Return the [X, Y] coordinate for the center point of the cell that contains the specified text.  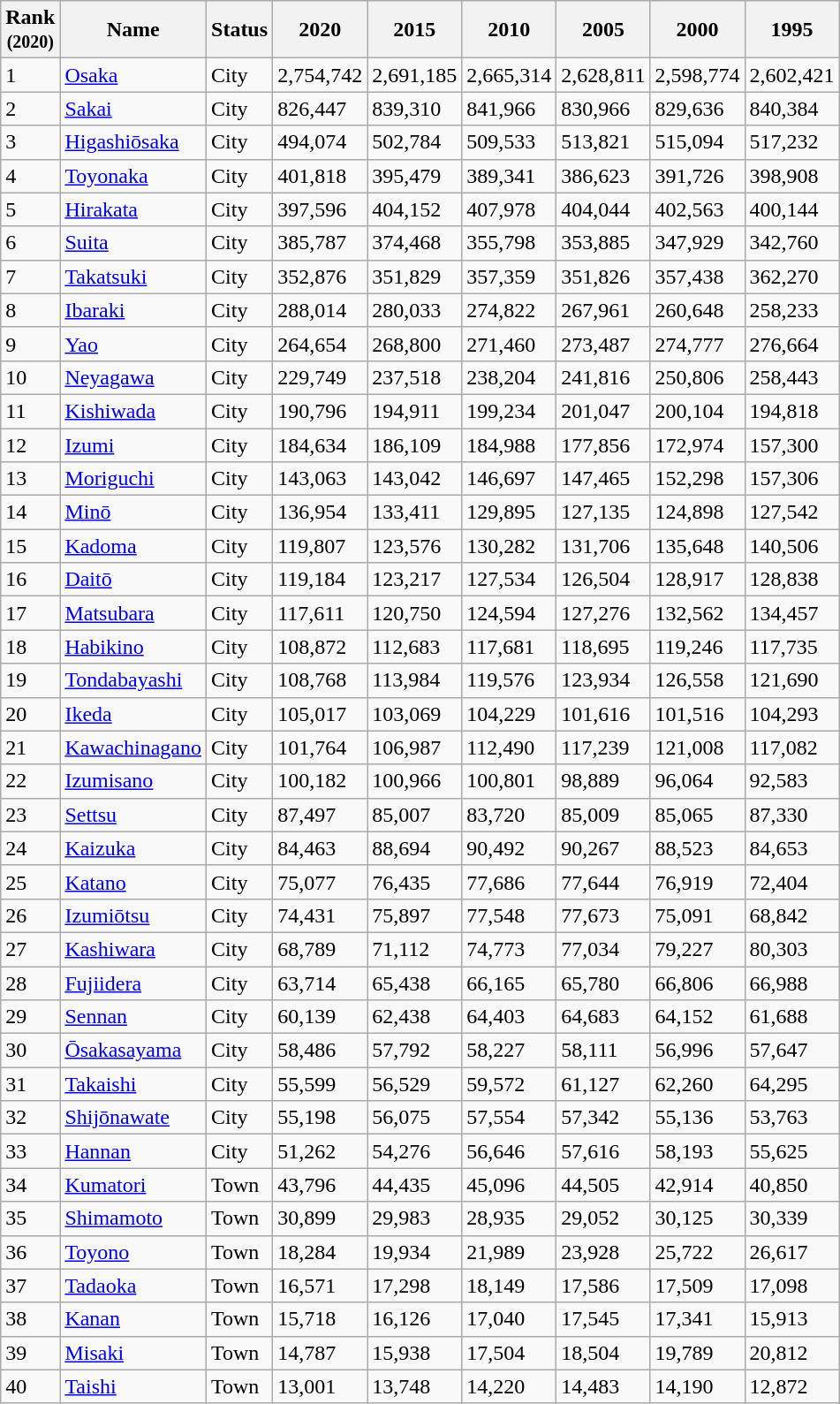
Katano [133, 882]
Ibaraki [133, 310]
357,438 [698, 277]
143,042 [415, 479]
96,064 [698, 781]
68,842 [791, 915]
103,069 [415, 714]
Neyagawa [133, 377]
Fujiidera [133, 983]
268,800 [415, 344]
2 [30, 109]
127,534 [509, 580]
Daitō [133, 580]
56,529 [415, 1084]
Settsu [133, 815]
Izumisano [133, 781]
123,576 [415, 546]
Name [133, 30]
64,683 [603, 1017]
66,806 [698, 983]
66,988 [791, 983]
77,644 [603, 882]
14,190 [698, 1386]
157,306 [791, 479]
Izumiōtsu [133, 915]
58,111 [603, 1051]
404,152 [415, 209]
71,112 [415, 949]
55,136 [698, 1118]
190,796 [320, 411]
Sennan [133, 1017]
Kaizuka [133, 848]
19,934 [415, 1252]
74,431 [320, 915]
391,726 [698, 176]
132,562 [698, 613]
112,490 [509, 748]
65,780 [603, 983]
77,673 [603, 915]
60,139 [320, 1017]
34 [30, 1185]
30,339 [791, 1218]
16,126 [415, 1319]
177,856 [603, 444]
157,300 [791, 444]
57,647 [791, 1051]
38 [30, 1319]
23,928 [603, 1252]
Status [240, 30]
19 [30, 680]
106,987 [415, 748]
29 [30, 1017]
62,260 [698, 1084]
Kawachinagano [133, 748]
17,098 [791, 1286]
264,654 [320, 344]
172,974 [698, 444]
238,204 [509, 377]
37 [30, 1286]
357,359 [509, 277]
64,152 [698, 1017]
509,533 [509, 142]
92,583 [791, 781]
119,576 [509, 680]
9 [30, 344]
400,144 [791, 209]
123,934 [603, 680]
2010 [509, 30]
2015 [415, 30]
1995 [791, 30]
1 [30, 75]
117,239 [603, 748]
21 [30, 748]
17,545 [603, 1319]
351,826 [603, 277]
513,821 [603, 142]
276,664 [791, 344]
54,276 [415, 1151]
76,919 [698, 882]
101,616 [603, 714]
386,623 [603, 176]
140,506 [791, 546]
5 [30, 209]
273,487 [603, 344]
2,598,774 [698, 75]
104,293 [791, 714]
77,686 [509, 882]
Hannan [133, 1151]
Tadaoka [133, 1286]
Rank(2020) [30, 30]
Izumi [133, 444]
2,691,185 [415, 75]
98,889 [603, 781]
100,801 [509, 781]
194,911 [415, 411]
840,384 [791, 109]
120,750 [415, 613]
30,125 [698, 1218]
23 [30, 815]
83,720 [509, 815]
17 [30, 613]
20 [30, 714]
36 [30, 1252]
29,052 [603, 1218]
16,571 [320, 1286]
18 [30, 647]
75,091 [698, 915]
374,468 [415, 243]
56,996 [698, 1051]
28 [30, 983]
117,735 [791, 647]
199,234 [509, 411]
3 [30, 142]
Moriguchi [133, 479]
Toyonaka [133, 176]
57,616 [603, 1151]
128,917 [698, 580]
113,984 [415, 680]
258,233 [791, 310]
21,989 [509, 1252]
385,787 [320, 243]
61,688 [791, 1017]
45,096 [509, 1185]
17,341 [698, 1319]
84,653 [791, 848]
13,001 [320, 1386]
12 [30, 444]
74,773 [509, 949]
112,683 [415, 647]
229,749 [320, 377]
Kadoma [133, 546]
26,617 [791, 1252]
352,876 [320, 277]
85,009 [603, 815]
124,594 [509, 613]
184,988 [509, 444]
18,284 [320, 1252]
389,341 [509, 176]
61,127 [603, 1084]
63,714 [320, 983]
18,504 [603, 1353]
100,966 [415, 781]
8 [30, 310]
80,303 [791, 949]
Taishi [133, 1386]
15,913 [791, 1319]
Suita [133, 243]
146,697 [509, 479]
88,523 [698, 848]
258,443 [791, 377]
12,872 [791, 1386]
517,232 [791, 142]
33 [30, 1151]
108,872 [320, 647]
353,885 [603, 243]
76,435 [415, 882]
108,768 [320, 680]
24 [30, 848]
362,270 [791, 277]
Ikeda [133, 714]
16 [30, 580]
126,558 [698, 680]
123,217 [415, 580]
Misaki [133, 1353]
404,044 [603, 209]
2020 [320, 30]
839,310 [415, 109]
43,796 [320, 1185]
31 [30, 1084]
401,818 [320, 176]
186,109 [415, 444]
32 [30, 1118]
64,403 [509, 1017]
59,572 [509, 1084]
200,104 [698, 411]
20,812 [791, 1353]
829,636 [698, 109]
104,229 [509, 714]
19,789 [698, 1353]
13,748 [415, 1386]
134,457 [791, 613]
17,298 [415, 1286]
119,184 [320, 580]
117,082 [791, 748]
29,983 [415, 1218]
2,628,811 [603, 75]
22 [30, 781]
7 [30, 277]
Ōsakasayama [133, 1051]
88,694 [415, 848]
85,065 [698, 815]
56,075 [415, 1118]
Habikino [133, 647]
143,063 [320, 479]
56,646 [509, 1151]
826,447 [320, 109]
250,806 [698, 377]
Kashiwara [133, 949]
58,227 [509, 1051]
64,295 [791, 1084]
40,850 [791, 1185]
201,047 [603, 411]
355,798 [509, 243]
55,599 [320, 1084]
55,198 [320, 1118]
127,135 [603, 512]
502,784 [415, 142]
90,267 [603, 848]
126,504 [603, 580]
25,722 [698, 1252]
75,077 [320, 882]
39 [30, 1353]
30 [30, 1051]
Kumatori [133, 1185]
Toyono [133, 1252]
65,438 [415, 983]
101,764 [320, 748]
84,463 [320, 848]
260,648 [698, 310]
26 [30, 915]
118,695 [603, 647]
515,094 [698, 142]
119,246 [698, 647]
58,193 [698, 1151]
15,938 [415, 1353]
274,822 [509, 310]
57,792 [415, 1051]
17,509 [698, 1286]
398,908 [791, 176]
147,465 [603, 479]
121,008 [698, 748]
130,282 [509, 546]
18,149 [509, 1286]
Shijōnawate [133, 1118]
152,298 [698, 479]
351,829 [415, 277]
44,435 [415, 1185]
72,404 [791, 882]
100,182 [320, 781]
87,330 [791, 815]
2000 [698, 30]
55,625 [791, 1151]
127,276 [603, 613]
128,838 [791, 580]
Kanan [133, 1319]
57,554 [509, 1118]
280,033 [415, 310]
58,486 [320, 1051]
Hirakata [133, 209]
Kishiwada [133, 411]
402,563 [698, 209]
17,040 [509, 1319]
274,777 [698, 344]
40 [30, 1386]
27 [30, 949]
2,602,421 [791, 75]
77,034 [603, 949]
129,895 [509, 512]
841,966 [509, 109]
14,483 [603, 1386]
133,411 [415, 512]
28,935 [509, 1218]
267,961 [603, 310]
2,665,314 [509, 75]
194,818 [791, 411]
Takaishi [133, 1084]
271,460 [509, 344]
14 [30, 512]
2005 [603, 30]
Osaka [133, 75]
184,634 [320, 444]
17,586 [603, 1286]
17,504 [509, 1353]
87,497 [320, 815]
44,505 [603, 1185]
62,438 [415, 1017]
15 [30, 546]
6 [30, 243]
66,165 [509, 983]
Tondabayashi [133, 680]
342,760 [791, 243]
68,789 [320, 949]
2,754,742 [320, 75]
53,763 [791, 1118]
131,706 [603, 546]
Minō [133, 512]
79,227 [698, 949]
Takatsuki [133, 277]
241,816 [603, 377]
42,914 [698, 1185]
77,548 [509, 915]
494,074 [320, 142]
117,681 [509, 647]
30,899 [320, 1218]
830,966 [603, 109]
237,518 [415, 377]
136,954 [320, 512]
395,479 [415, 176]
135,648 [698, 546]
121,690 [791, 680]
105,017 [320, 714]
11 [30, 411]
51,262 [320, 1151]
Matsubara [133, 613]
14,220 [509, 1386]
Yao [133, 344]
347,929 [698, 243]
10 [30, 377]
288,014 [320, 310]
4 [30, 176]
397,596 [320, 209]
57,342 [603, 1118]
407,978 [509, 209]
25 [30, 882]
117,611 [320, 613]
85,007 [415, 815]
Sakai [133, 109]
Higashiōsaka [133, 142]
14,787 [320, 1353]
75,897 [415, 915]
Shimamoto [133, 1218]
35 [30, 1218]
124,898 [698, 512]
13 [30, 479]
119,807 [320, 546]
101,516 [698, 714]
90,492 [509, 848]
127,542 [791, 512]
15,718 [320, 1319]
